Extract the [x, y] coordinate from the center of the cell holding the provided text.  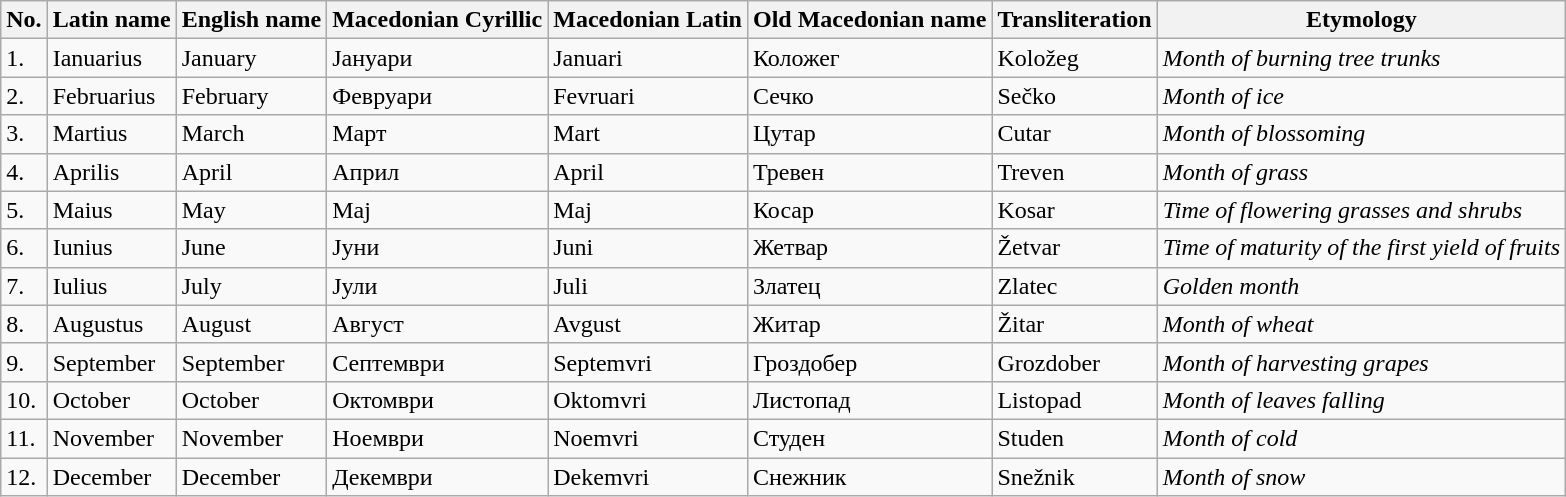
Month of grass [1361, 172]
Studen [1074, 438]
Month of snow [1361, 477]
Maj [648, 210]
Februarius [112, 96]
Old Macedonian name [869, 20]
Macedonian Latin [648, 20]
Гроздобер [869, 362]
Žetvar [1074, 248]
12. [24, 477]
Жетвар [869, 248]
Февруари [438, 96]
Мај [438, 210]
Сечко [869, 96]
Juni [648, 248]
10. [24, 400]
Листопад [869, 400]
Etymology [1361, 20]
Time of flowering grasses and shrubs [1361, 210]
Снежник [869, 477]
Декември [438, 477]
Snežnik [1074, 477]
January [251, 58]
Month of harvesting grapes [1361, 362]
Aprilis [112, 172]
Augustus [112, 324]
July [251, 286]
Treven [1074, 172]
Косар [869, 210]
Јануари [438, 58]
Oktomvri [648, 400]
Sečko [1074, 96]
Тревен [869, 172]
Golden month [1361, 286]
Žitar [1074, 324]
Dekemvri [648, 477]
Macedonian Cyrillic [438, 20]
Житар [869, 324]
Cutar [1074, 134]
Fevruari [648, 96]
Јуни [438, 248]
1. [24, 58]
Time of maturity of the first yield of fruits [1361, 248]
Month of cold [1361, 438]
6. [24, 248]
Октомври [438, 400]
Month of leaves falling [1361, 400]
Month of ice [1361, 96]
English name [251, 20]
Iulius [112, 286]
Noemvri [648, 438]
June [251, 248]
11. [24, 438]
Златец [869, 286]
8. [24, 324]
Mart [648, 134]
Студен [869, 438]
2. [24, 96]
May [251, 210]
7. [24, 286]
Јули [438, 286]
Ianuarius [112, 58]
Transliteration [1074, 20]
February [251, 96]
August [251, 324]
Maius [112, 210]
Month of burning tree trunks [1361, 58]
Kosar [1074, 210]
Март [438, 134]
Август [438, 324]
Април [438, 172]
Januari [648, 58]
Septemvri [648, 362]
Ноември [438, 438]
Listopad [1074, 400]
Martius [112, 134]
9. [24, 362]
4. [24, 172]
Коложег [869, 58]
Avgust [648, 324]
Latin name [112, 20]
Month of blossoming [1361, 134]
Iunius [112, 248]
Month of wheat [1361, 324]
March [251, 134]
No. [24, 20]
Juli [648, 286]
Koložeg [1074, 58]
Grozdober [1074, 362]
Септември [438, 362]
3. [24, 134]
5. [24, 210]
Цутар [869, 134]
Zlatec [1074, 286]
